Capture the cell that displays the provided text and extract its [X, Y] central coordinate. 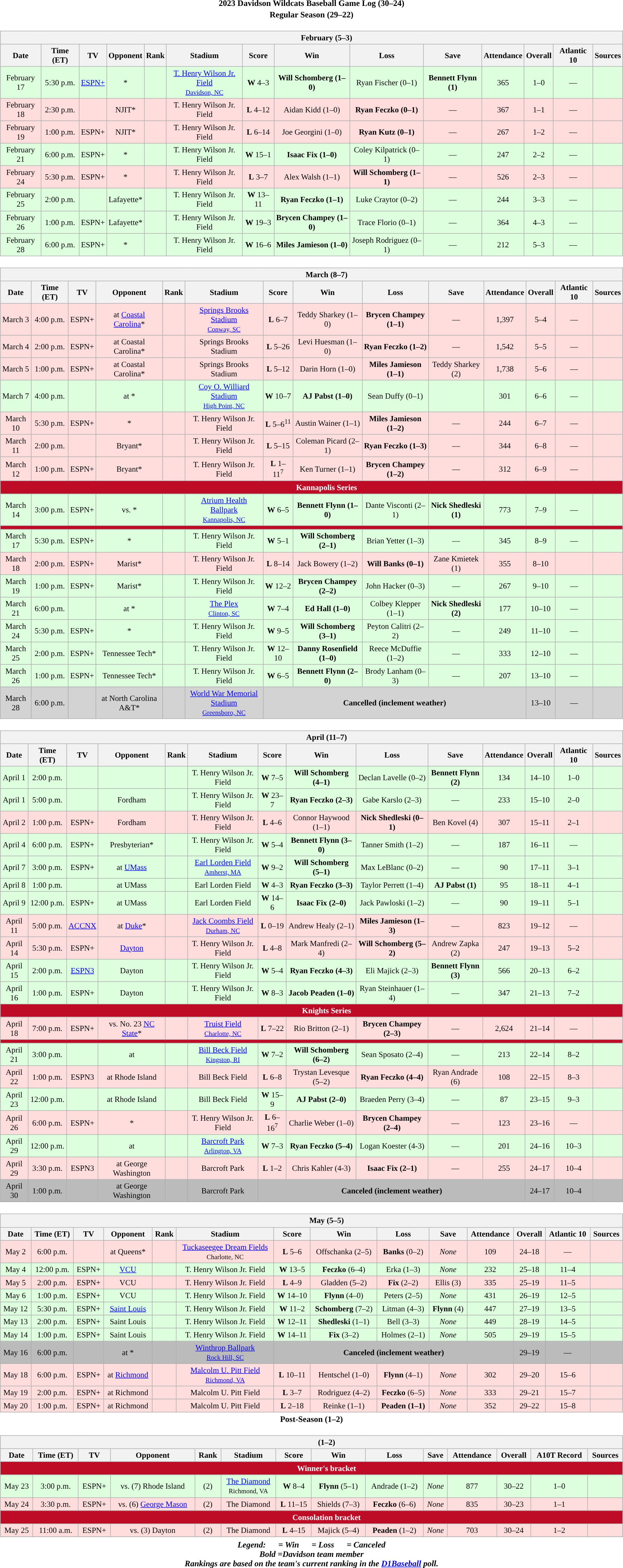
W 7–2 [273, 1055]
W 7–4 [278, 608]
1,542 [505, 346]
Brycen Champey (2–2) [327, 586]
Peyton Calitri (2–2) [396, 631]
24–18 [529, 1251]
123 [504, 1123]
W 19–3 [258, 222]
Miles Jamieson (1–3) [392, 925]
344 [505, 446]
Litman (4–3) [403, 1309]
Sean Sposato (2–4) [392, 1055]
Ryan Steinhauer (1–4) [392, 993]
19–11 [540, 903]
Colbey Klepper (1–1) [396, 608]
Fix (3–2) [344, 1335]
Aidan Kidd (1–0) [312, 110]
W 8–3 [273, 993]
Will Schomberg (5–1) [321, 867]
May 5 [16, 1282]
312 [505, 469]
Charlie Weber (1–0) [321, 1123]
Brycen Champey (1–2) [396, 469]
19–12 [540, 925]
L 4–8 [273, 948]
15–8 [568, 1406]
at Queens* [128, 1251]
13–5 [568, 1309]
Alex Walsh (1–1) [312, 177]
347 [504, 993]
Andrew Zapka (2) [455, 948]
February 21 [21, 154]
11–5 [568, 1282]
447 [490, 1309]
364 [503, 222]
11–10 [541, 631]
Bennett Flynn (3) [455, 970]
26–19 [529, 1295]
AJ Pabst (1–0) [327, 396]
April 15 [14, 970]
(1–2) [311, 1442]
vs. (3) Dayton [152, 1530]
7–2 [574, 993]
22–14 [540, 1055]
Shields (7–3) [339, 1504]
March 3 [16, 319]
March 7 [16, 396]
March 12 [16, 469]
Bill Beck FieldKingston, RI [222, 1055]
April 7 [14, 867]
Rio Britton (2–1) [321, 1028]
vs. * [129, 510]
14–5 [568, 1322]
Springs Brooks StadiumConway, SC [224, 319]
Will Schomberg (4–1) [321, 778]
March 21 [16, 608]
3–1 [574, 867]
835 [472, 1504]
17–11 [540, 867]
March (8–7) [311, 274]
Gladden (5–2) [344, 1282]
L 7–22 [273, 1028]
Reinke (1–1) [344, 1406]
Isaac Fix (1–0) [312, 154]
Will Schomberg (2–1) [327, 541]
Feczko (6–4) [344, 1269]
2–2 [539, 154]
Eli Majick (2–3) [392, 970]
Teddy Sharkey (1–0) [327, 319]
773 [505, 510]
10–3 [574, 1146]
Teddy Sharkey (2) [456, 369]
April (11–7) [311, 737]
Schomberg (7–2) [344, 1309]
526 [503, 177]
Gabe Karslo (2–3) [392, 800]
L 4–15 [294, 1530]
11–4 [568, 1269]
30–24 [514, 1530]
25–18 [529, 1269]
W 13–5 [292, 1269]
W 14–11 [292, 1335]
May 2 [16, 1251]
May 6 [16, 1295]
Brycen Champey (1–0) [312, 222]
April 30 [14, 1191]
February (5–3) [311, 38]
20–13 [540, 970]
Max LeBlanc (0–2) [392, 867]
2:30 p.m. [60, 110]
March 11 [16, 446]
29–22 [529, 1406]
Luke Craytor (0–2) [387, 200]
87 [504, 1099]
W 5–1 [278, 541]
L 2–18 [292, 1406]
March 26 [16, 675]
April 22 [14, 1077]
21–13 [540, 993]
Hentschel (1–0) [344, 1375]
Bennett Flynn (2) [455, 778]
Levi Huesman (1–0) [327, 346]
9–3 [574, 1099]
7–9 [541, 510]
March 28 [16, 703]
March 10 [16, 423]
February 25 [21, 200]
15–5 [568, 1335]
W 11–2 [292, 1309]
April 11 [14, 925]
Banks (0–2) [403, 1251]
John Hacker (0–3) [396, 586]
823 [504, 925]
Peaden (1–1) [403, 1406]
L 6–8 [273, 1077]
World War Memorial StadiumGreensboro, NC [224, 703]
352 [490, 1406]
Nick Shedleski (1) [456, 510]
W 15–1 [258, 154]
May 25 [17, 1530]
Trystan Levesque (5–2) [321, 1077]
W 23–7 [273, 800]
May 23 [17, 1486]
Will Schomberg (1–1) [387, 177]
L 10–11 [292, 1375]
15–11 [540, 822]
W 9–5 [278, 631]
23–16 [540, 1123]
Barcroft ParkArlington, VA [222, 1146]
Will Schomberg (3–1) [327, 631]
L 11–15 [294, 1504]
April 4 [14, 845]
Miles Jamieson (1–0) [312, 245]
Darin Horn (1–0) [327, 369]
AJ Pabst (1) [455, 885]
95 [504, 885]
Austin Wainer (1–1) [327, 423]
Ellis (3) [448, 1282]
March 24 [16, 631]
Ryan Feczko (3–3) [321, 885]
February 28 [21, 245]
18–11 [540, 885]
449 [490, 1322]
W 16–6 [258, 245]
L 8–14 [278, 563]
Consolation bracket [311, 1517]
8–2 [574, 1055]
W 10–7 [278, 396]
May 24 [17, 1504]
Ryan Feczko (0–1) [387, 110]
Ryan Feczko (1–2) [396, 346]
L 5–15 [278, 446]
March 5 [16, 369]
May 18 [16, 1375]
207 [505, 675]
Kannapolis Series [311, 488]
L 0–19 [273, 925]
5–5 [541, 346]
16–11 [540, 845]
233 [504, 800]
Flynn (4) [448, 1309]
566 [504, 970]
2–3 [539, 177]
Joe Georgini (1–0) [312, 132]
Tuckaseegee Dream FieldsCharlotte, NC [225, 1251]
April 23 [14, 1099]
Flynn (4–1) [403, 1375]
at North Carolina A&T* [129, 703]
6–8 [541, 446]
249 [505, 631]
April 26 [14, 1123]
255 [504, 1169]
1,738 [505, 369]
May 13 [16, 1322]
W 14–10 [292, 1295]
February 18 [21, 110]
Atrium Health BallparkKannapolis, NC [224, 510]
Winner's bracket [311, 1469]
Coleman Picard (2–1) [327, 446]
2,624 [504, 1028]
Ben Kovel (4) [455, 822]
14–10 [540, 778]
Earl Lorden FieldAmherst, MA [222, 867]
Ken Turner (1–1) [327, 469]
10–10 [541, 608]
Dante Visconti (2–1) [396, 510]
Flynn (5–1) [339, 1486]
W 9–2 [273, 867]
431 [490, 1295]
L 5–611 [278, 423]
W 7–5 [273, 778]
L 4–9 [292, 1282]
February 26 [21, 222]
Nick Shedleski (2) [456, 608]
Fix (2–2) [403, 1282]
Bell (3–3) [403, 1322]
6–6 [541, 396]
7:00 p.m. [47, 1028]
Jack Bowery (1–2) [327, 563]
177 [505, 608]
Bennett Flynn (2–0) [327, 675]
March 17 [16, 541]
L 6–14 [258, 132]
Holmes (2–1) [403, 1335]
Brycen Champey (2–4) [392, 1123]
March 19 [16, 586]
Miles Jamieson (1–2) [396, 423]
March 14 [16, 510]
W 7–3 [273, 1146]
29–20 [529, 1375]
19–13 [540, 948]
Will Schomberg (6–2) [321, 1055]
Peaden (1–2) [395, 1530]
9–10 [541, 586]
Brian Yetter (1–3) [396, 541]
Will Schomberg (5–2) [392, 948]
Erka (1–3) [403, 1269]
T. Henry Wilson Jr. FieldDavidson, NC [204, 82]
307 [504, 822]
L 5–26 [278, 346]
at Duke* [131, 925]
Miles Jamieson (1–1) [396, 369]
23–15 [540, 1099]
May 19 [16, 1393]
Feczko (6–5) [403, 1393]
L 1–117 [278, 469]
February 17 [21, 82]
Peters (2–5) [403, 1295]
12–10 [541, 653]
May 4 [16, 1269]
5–4 [541, 319]
Sean Duffy (0–1) [396, 396]
30–22 [514, 1486]
May 20 [16, 1406]
L 6–7 [278, 319]
Cancelled (inclement weather) [395, 703]
Truist FieldCharlotte, NC [222, 1028]
4–3 [539, 222]
Jack Coombs FieldDurham, NC [222, 925]
April 18 [14, 1028]
L 5–12 [278, 369]
109 [490, 1251]
Reece McDuffie (1–2) [396, 653]
29–21 [529, 1393]
2–1 [574, 822]
108 [504, 1077]
Bennett Flynn (1) [453, 82]
L 4–12 [258, 110]
April 8 [14, 885]
Brycen Champey (1–1) [396, 319]
vs. (6) George Mason [152, 1504]
Ryan Feczko (1–3) [396, 446]
301 [505, 396]
Chris Kahler (4-3) [321, 1169]
355 [505, 563]
vs. (7) Rhode Island [152, 1486]
Bennett Flynn (3–0) [321, 845]
W 12–11 [292, 1322]
27–19 [529, 1309]
1,397 [505, 319]
Will Schomberg (1–0) [312, 82]
367 [503, 110]
February 19 [21, 132]
8–9 [541, 541]
3–3 [539, 200]
187 [504, 845]
W 12–10 [278, 653]
6–2 [574, 970]
April 2 [14, 822]
5–2 [574, 948]
February 24 [21, 177]
703 [472, 1530]
Winthrop BallparkRock Hill, SC [225, 1352]
232 [490, 1269]
Malcolm U. Pitt FieldRichmond, VA [225, 1375]
Connor Haywood (1–1) [321, 822]
24–16 [540, 1146]
March 25 [16, 653]
A10T Record [559, 1455]
28–19 [529, 1322]
Ryan Feczko (4–4) [392, 1077]
The DiamondRichmond, VA [248, 1486]
W 13–11 [258, 200]
Tanner Smith (1–2) [392, 845]
11:00 a.m. [56, 1530]
335 [490, 1282]
Rodriguez (4–2) [344, 1393]
8–3 [574, 1077]
Declan Lavelle (0–2) [392, 778]
15–10 [540, 800]
Isaac Fix (2–1) [392, 1169]
Ryan Feczko (2–3) [321, 800]
May 12 [16, 1309]
Ryan Feczko (1–1) [312, 200]
212 [503, 245]
Bennett Flynn (1–0) [327, 510]
6–9 [541, 469]
30–23 [514, 1504]
Brycen Champey (2–3) [392, 1028]
April 21 [14, 1055]
Nick Shedleski (0–1) [392, 822]
12–5 [568, 1295]
Logan Koester (4-3) [392, 1146]
May (5–5) [311, 1221]
15–7 [568, 1393]
March 18 [16, 563]
Trace Florio (0–1) [387, 222]
Zane Kmietek (1) [456, 563]
Will Banks (0–1) [396, 563]
Presbyterian* [131, 845]
505 [490, 1335]
April 14 [14, 948]
Danny Rosenfield (1–0) [327, 653]
Flynn (4–0) [344, 1295]
21–14 [540, 1028]
April 9 [14, 903]
8–10 [541, 563]
Majick (5–4) [339, 1530]
vs. No. 23 NC State* [131, 1028]
Ryan Feczko (4–3) [321, 970]
Joseph Rodriguez (0–1) [387, 245]
W 15–9 [273, 1099]
Coley Kilpatrick (0–1) [387, 154]
W 14–6 [273, 903]
25–19 [529, 1282]
Isaac Fix (2–0) [321, 903]
201 [504, 1146]
Ed Hall (1–0) [327, 608]
Knights Series [311, 1010]
365 [503, 82]
Taylor Perrett (1–4) [392, 885]
April 16 [14, 993]
ACCNX [82, 925]
302 [490, 1375]
6–7 [541, 423]
L 4–6 [273, 822]
Mark Manfredi (2–4) [321, 948]
134 [504, 778]
May 14 [16, 1335]
345 [505, 541]
Ryan Kutz (0–1) [387, 132]
Braeden Perry (3–4) [392, 1099]
Ryan Feczko (5–4) [321, 1146]
2–0 [574, 800]
W 8–4 [294, 1486]
Offschanka (2–5) [344, 1251]
213 [504, 1055]
The PlexClinton, SC [224, 608]
22–15 [540, 1077]
March 4 [16, 346]
5–3 [539, 245]
15–6 [568, 1375]
Coy O. Williard StadiumHigh Point, NC [224, 396]
Feczko (6–6) [395, 1504]
May 16 [16, 1352]
Ryan Fischer (0–1) [387, 82]
Brody Lanham (0–3) [396, 675]
5–1 [574, 903]
L 6–167 [273, 1123]
Shedleski (1–1) [344, 1322]
Andrew Healy (2–1) [321, 925]
Andrade (1–2) [395, 1486]
Jacob Peaden (1–0) [321, 993]
Ryan Andrade (6) [455, 1077]
L 1–2 [273, 1169]
877 [472, 1486]
4–1 [574, 885]
L 5–6 [292, 1251]
5–6 [541, 369]
W 12–2 [278, 586]
AJ Pabst (2–0) [321, 1099]
Jack Pawloski (1–2) [392, 903]
